Extract the [X, Y] coordinate from the center of the cell holding the provided text.  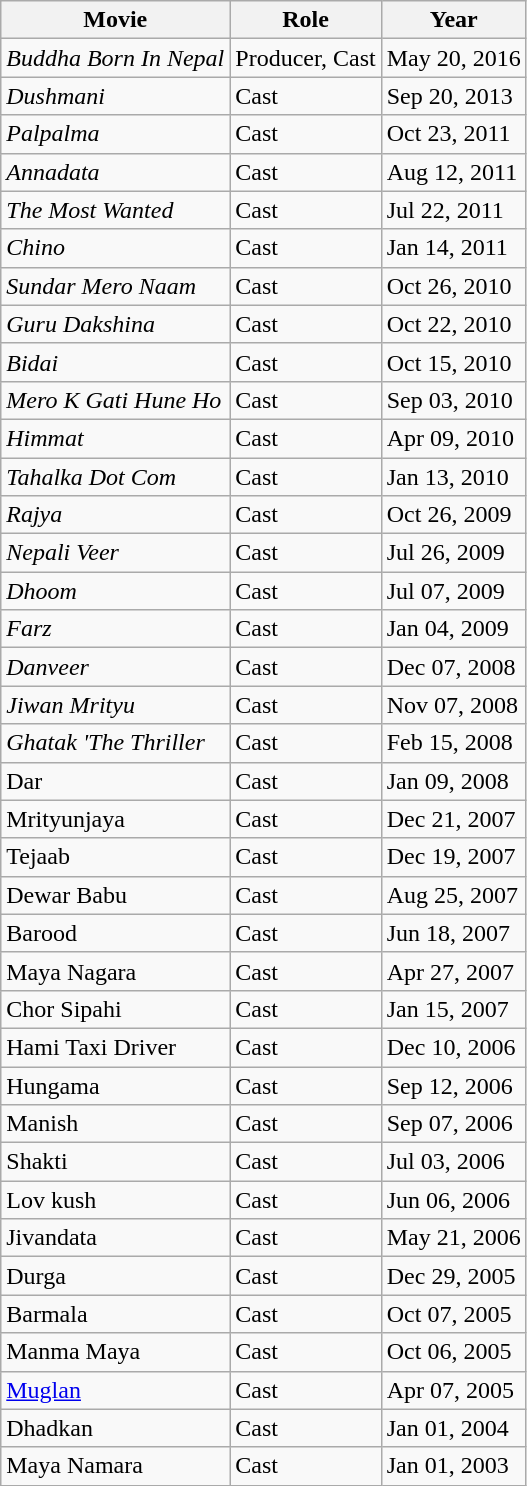
Nov 07, 2008 [454, 705]
Apr 09, 2010 [454, 438]
Dec 21, 2007 [454, 819]
Palpalma [116, 134]
Sep 12, 2006 [454, 1085]
Rajya [116, 515]
Tejaab [116, 857]
Jan 13, 2010 [454, 477]
Oct 06, 2005 [454, 1352]
Durga [116, 1276]
Hami Taxi Driver [116, 1047]
Feb 15, 2008 [454, 743]
Aug 25, 2007 [454, 895]
Jun 18, 2007 [454, 933]
Chino [116, 248]
Jan 01, 2004 [454, 1428]
Jul 07, 2009 [454, 591]
Jul 26, 2009 [454, 553]
Oct 26, 2009 [454, 515]
Aug 12, 2011 [454, 172]
Shakti [116, 1162]
Dec 10, 2006 [454, 1047]
Dhadkan [116, 1428]
Dec 19, 2007 [454, 857]
Dhoom [116, 591]
Bidai [116, 362]
Dec 29, 2005 [454, 1276]
Hungama [116, 1085]
Nepali Veer [116, 553]
Jan 14, 2011 [454, 248]
Barmala [116, 1314]
Chor Sipahi [116, 1009]
Maya Namara [116, 1466]
Apr 07, 2005 [454, 1390]
Oct 22, 2010 [454, 324]
Jiwan Mrityu [116, 705]
Mrityunjaya [116, 819]
Jun 06, 2006 [454, 1200]
Movie [116, 20]
May 21, 2006 [454, 1238]
Year [454, 20]
Jan 01, 2003 [454, 1466]
Jivandata [116, 1238]
Sep 07, 2006 [454, 1124]
Dar [116, 781]
Dushmani [116, 96]
Oct 15, 2010 [454, 362]
Apr 27, 2007 [454, 971]
Dec 07, 2008 [454, 667]
Dewar Babu [116, 895]
Manish [116, 1124]
Himmat [116, 438]
May 20, 2016 [454, 58]
Jan 09, 2008 [454, 781]
Ghatak 'The Thriller [116, 743]
Farz [116, 629]
Tahalka Dot Com [116, 477]
Jul 03, 2006 [454, 1162]
Sep 03, 2010 [454, 400]
Annadata [116, 172]
Oct 23, 2011 [454, 134]
Jan 04, 2009 [454, 629]
Sep 20, 2013 [454, 96]
Oct 07, 2005 [454, 1314]
Muglan [116, 1390]
Oct 26, 2010 [454, 286]
Guru Dakshina [116, 324]
Danveer [116, 667]
Jul 22, 2011 [454, 210]
Producer, Cast [306, 58]
Jan 15, 2007 [454, 1009]
Barood [116, 933]
Sundar Mero Naam [116, 286]
Mero K Gati Hune Ho [116, 400]
Lov kush [116, 1200]
Manma Maya [116, 1352]
Maya Nagara [116, 971]
Buddha Born In Nepal [116, 58]
Role [306, 20]
The Most Wanted [116, 210]
